Locate the cell with the specified text and output its [x, y] center coordinate. 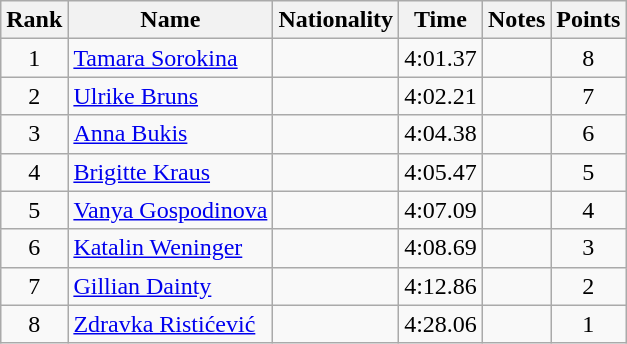
Notes [516, 20]
Gillian Dainty [170, 286]
4:05.47 [441, 172]
Ulrike Bruns [170, 96]
4:08.69 [441, 248]
Time [441, 20]
Anna Bukis [170, 134]
4:01.37 [441, 58]
4:28.06 [441, 324]
Tamara Sorokina [170, 58]
Katalin Weninger [170, 248]
Brigitte Kraus [170, 172]
Vanya Gospodinova [170, 210]
Points [588, 20]
Nationality [336, 20]
Zdravka Ristićević [170, 324]
Rank [34, 20]
4:04.38 [441, 134]
Name [170, 20]
4:12.86 [441, 286]
4:07.09 [441, 210]
4:02.21 [441, 96]
